Return the (X, Y) coordinate for the center point of the cell that contains the specified text.  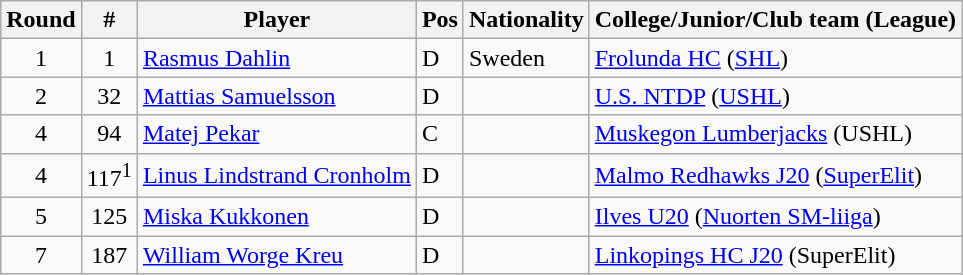
Malmo Redhawks J20 (SuperElit) (775, 176)
William Worge Kreu (276, 255)
Nationality (526, 20)
# (109, 20)
College/Junior/Club team (League) (775, 20)
7 (41, 255)
Mattias Samuelsson (276, 96)
Matej Pekar (276, 134)
Round (41, 20)
Ilves U20 (Nuorten SM-liiga) (775, 217)
Sweden (526, 58)
Player (276, 20)
Rasmus Dahlin (276, 58)
125 (109, 217)
Miska Kukkonen (276, 217)
C (440, 134)
U.S. NTDP (USHL) (775, 96)
Pos (440, 20)
Linus Lindstrand Cronholm (276, 176)
Frolunda HC (SHL) (775, 58)
Muskegon Lumberjacks (USHL) (775, 134)
187 (109, 255)
Linkopings HC J20 (SuperElit) (775, 255)
5 (41, 217)
32 (109, 96)
94 (109, 134)
1171 (109, 176)
2 (41, 96)
